Determine the [x, y] coordinate at the center of the cell enclosing the given text.  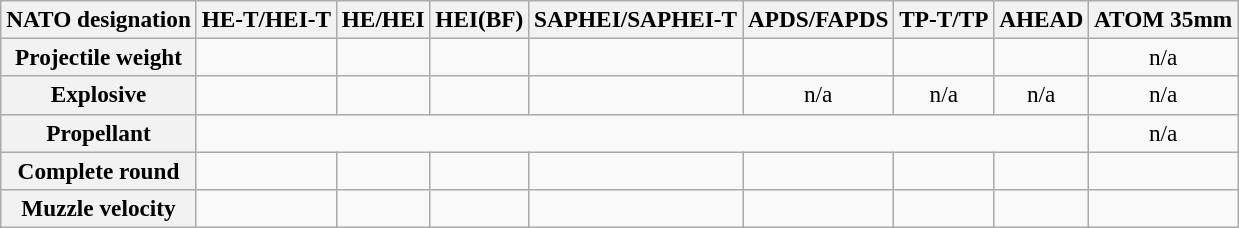
Explosive [99, 95]
APDS/FAPDS [818, 19]
Muzzle velocity [99, 208]
SAPHEI/SAPHEI-T [636, 19]
TP-T/TP [944, 19]
HE/HEI [383, 19]
NATO designation [99, 19]
Projectile weight [99, 57]
ATOM 35mm [1164, 19]
HE-T/HEI-T [266, 19]
HEI(BF) [480, 19]
Propellant [99, 133]
AHEAD [1042, 19]
Complete round [99, 170]
